Scan for the cell matching the given text and deliver its (x, y) coordinate at center. 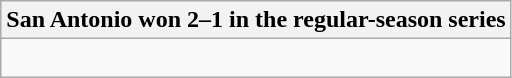
San Antonio won 2–1 in the regular-season series (256, 20)
